Capture the cell that displays the provided text and extract its [X, Y] central coordinate. 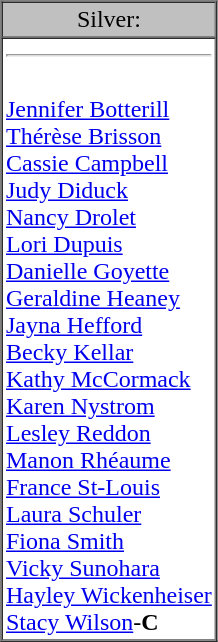
Silver: [110, 20]
